Provide the (x, y) coordinate of the cell's center where the given text is located.  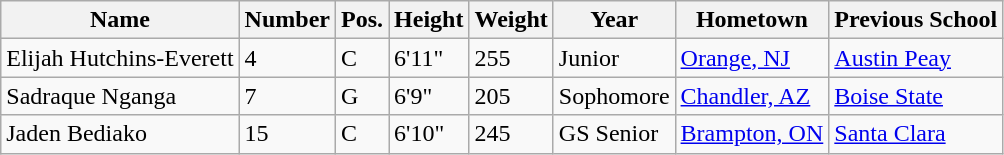
Boise State (916, 96)
245 (511, 134)
Sophomore (614, 96)
Sadraque Nganga (120, 96)
Chandler, AZ (752, 96)
Pos. (362, 20)
Junior (614, 58)
Brampton, ON (752, 134)
Number (287, 20)
Santa Clara (916, 134)
G (362, 96)
Orange, NJ (752, 58)
Height (429, 20)
15 (287, 134)
6'9" (429, 96)
Jaden Bediako (120, 134)
255 (511, 58)
Weight (511, 20)
GS Senior (614, 134)
Previous School (916, 20)
Name (120, 20)
Hometown (752, 20)
Austin Peay (916, 58)
6'10" (429, 134)
4 (287, 58)
Year (614, 20)
205 (511, 96)
6'11" (429, 58)
7 (287, 96)
Elijah Hutchins-Everett (120, 58)
